Detect which cell encompasses the target text, then output its [x, y] center coordinate. 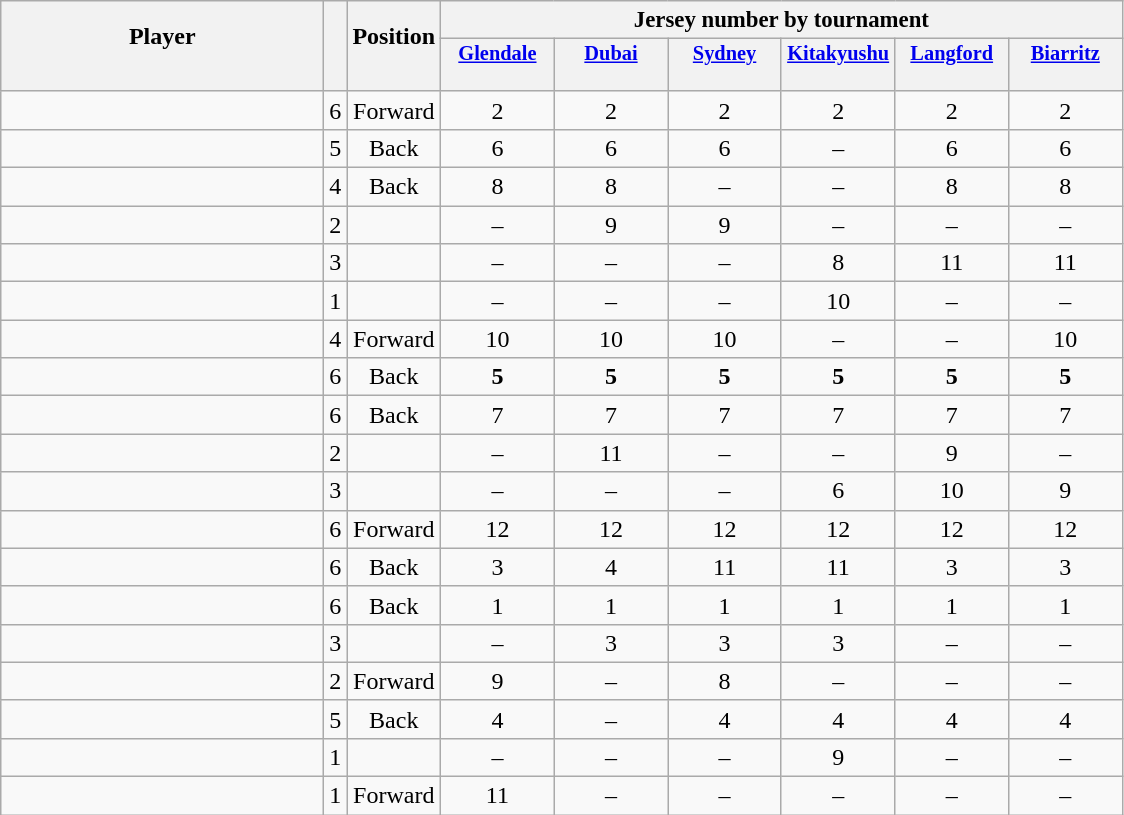
Player [162, 35]
Dubai [611, 54]
Glendale [498, 54]
Jersey number by tournament [782, 20]
Kitakyushu [838, 54]
Langford [952, 54]
Sydney [725, 54]
Position [394, 35]
Biarritz [1066, 54]
